Extract the [x, y] coordinate from the center of the cell holding the provided text.  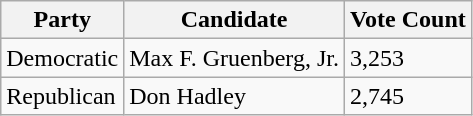
Party [62, 20]
Vote Count [408, 20]
Republican [62, 96]
Candidate [234, 20]
Democratic [62, 58]
Max F. Gruenberg, Jr. [234, 58]
2,745 [408, 96]
Don Hadley [234, 96]
3,253 [408, 58]
